Provide the (x, y) coordinate of the cell's center where the given text is located.  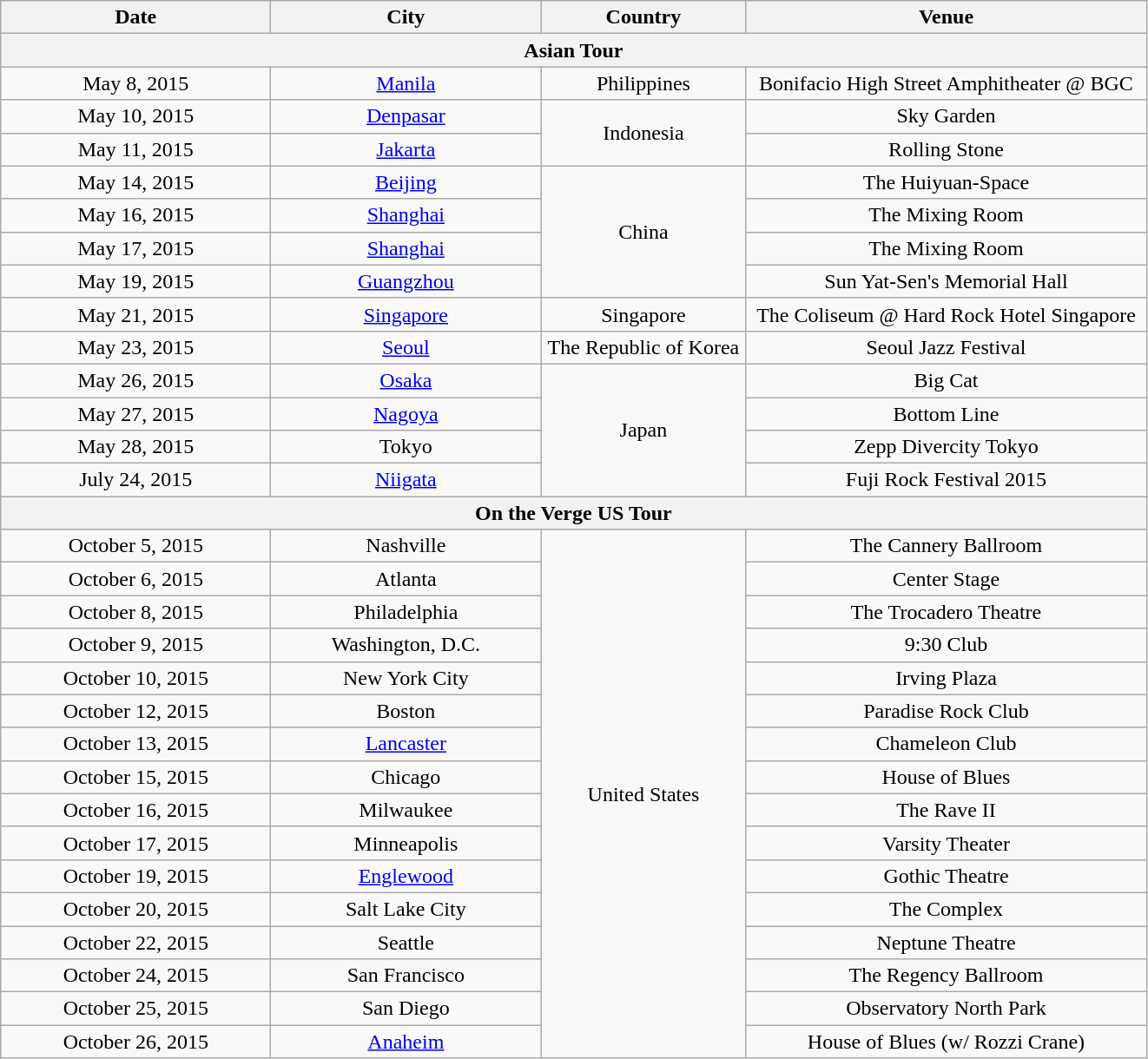
Bonifacio High Street Amphitheater @ BGC (947, 83)
Beijing (406, 182)
Fuji Rock Festival 2015 (947, 480)
Seoul (406, 347)
Asian Tour (573, 50)
Nashville (406, 546)
Denpasar (406, 116)
May 26, 2015 (135, 380)
Zepp Divercity Tokyo (947, 447)
July 24, 2015 (135, 480)
The Coliseum @ Hard Rock Hotel Singapore (947, 314)
9:30 Club (947, 645)
May 11, 2015 (135, 149)
Rolling Stone (947, 149)
October 26, 2015 (135, 1042)
House of Blues (w/ Rozzi Crane) (947, 1042)
Washington, D.C. (406, 645)
October 8, 2015 (135, 612)
The Huiyuan-Space (947, 182)
Sun Yat-Sen's Memorial Hall (947, 281)
Anaheim (406, 1042)
United States (643, 793)
Guangzhou (406, 281)
October 13, 2015 (135, 744)
China (643, 232)
Big Cat (947, 380)
Venue (947, 17)
Seoul Jazz Festival (947, 347)
Country (643, 17)
Atlanta (406, 579)
October 24, 2015 (135, 976)
October 6, 2015 (135, 579)
May 23, 2015 (135, 347)
Minneapolis (406, 843)
San Diego (406, 1009)
May 19, 2015 (135, 281)
May 17, 2015 (135, 248)
October 25, 2015 (135, 1009)
October 12, 2015 (135, 711)
On the Verge US Tour (573, 513)
May 27, 2015 (135, 414)
Jakarta (406, 149)
Philadelphia (406, 612)
Chicago (406, 777)
October 15, 2015 (135, 777)
Seattle (406, 942)
Osaka (406, 380)
The Rave II (947, 810)
Philippines (643, 83)
May 8, 2015 (135, 83)
Bottom Line (947, 414)
Indonesia (643, 133)
New York City (406, 678)
Salt Lake City (406, 909)
Observatory North Park (947, 1009)
October 10, 2015 (135, 678)
May 14, 2015 (135, 182)
May 10, 2015 (135, 116)
Chameleon Club (947, 744)
October 20, 2015 (135, 909)
Nagoya (406, 414)
The Complex (947, 909)
Milwaukee (406, 810)
Lancaster (406, 744)
October 9, 2015 (135, 645)
City (406, 17)
Paradise Rock Club (947, 711)
The Cannery Ballroom (947, 546)
Englewood (406, 876)
The Trocadero Theatre (947, 612)
San Francisco (406, 976)
Date (135, 17)
Japan (643, 430)
Tokyo (406, 447)
Niigata (406, 480)
The Regency Ballroom (947, 976)
October 16, 2015 (135, 810)
October 17, 2015 (135, 843)
Gothic Theatre (947, 876)
House of Blues (947, 777)
The Republic of Korea (643, 347)
May 16, 2015 (135, 215)
October 5, 2015 (135, 546)
Varsity Theater (947, 843)
Irving Plaza (947, 678)
May 28, 2015 (135, 447)
October 22, 2015 (135, 942)
Sky Garden (947, 116)
Neptune Theatre (947, 942)
Boston (406, 711)
Manila (406, 83)
May 21, 2015 (135, 314)
October 19, 2015 (135, 876)
Center Stage (947, 579)
